Identify which cell holds the provided text, then report its [x, y] central coordinate. 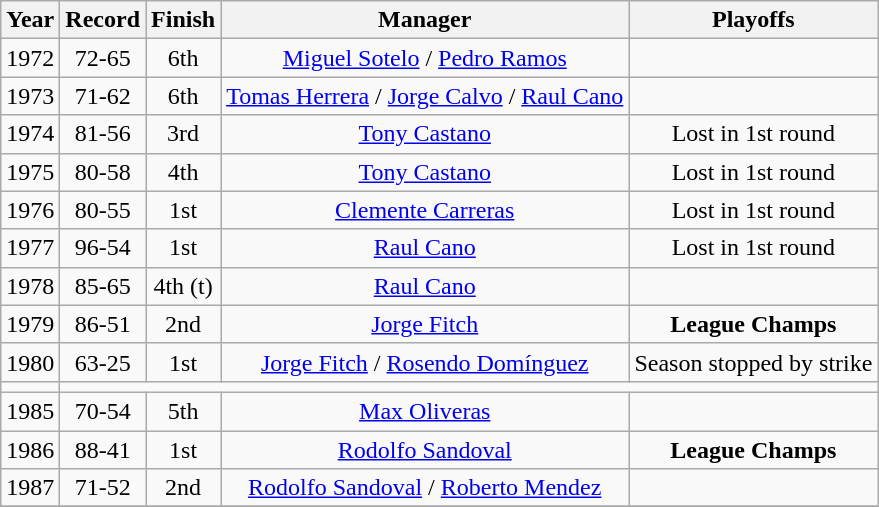
Playoffs [754, 20]
4th [184, 172]
1979 [30, 324]
81-56 [103, 134]
72-65 [103, 58]
70-54 [103, 411]
1975 [30, 172]
1987 [30, 488]
80-55 [103, 210]
1980 [30, 362]
5th [184, 411]
71-62 [103, 96]
1972 [30, 58]
1977 [30, 248]
Finish [184, 20]
1978 [30, 286]
1976 [30, 210]
4th (t) [184, 286]
85-65 [103, 286]
71-52 [103, 488]
1986 [30, 449]
Max Oliveras [425, 411]
Jorge Fitch [425, 324]
Miguel Sotelo / Pedro Ramos [425, 58]
Rodolfo Sandoval / Roberto Mendez [425, 488]
Tomas Herrera / Jorge Calvo / Raul Cano [425, 96]
Record [103, 20]
Season stopped by strike [754, 362]
1985 [30, 411]
63-25 [103, 362]
1973 [30, 96]
86-51 [103, 324]
Rodolfo Sandoval [425, 449]
80-58 [103, 172]
Clemente Carreras [425, 210]
1974 [30, 134]
Manager [425, 20]
Jorge Fitch / Rosendo Domínguez [425, 362]
96-54 [103, 248]
88-41 [103, 449]
3rd [184, 134]
Year [30, 20]
